From the cell containing the given text, extract its center point as [X, Y] coordinate. 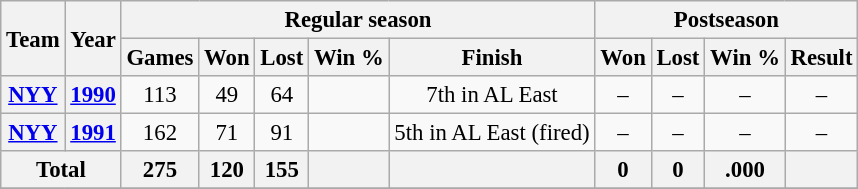
.000 [745, 170]
Year [93, 38]
155 [282, 170]
1991 [93, 133]
Result [822, 58]
Games [160, 58]
113 [160, 95]
120 [227, 170]
Team [33, 38]
Postseason [726, 20]
Regular season [358, 20]
91 [282, 133]
Total [61, 170]
7th in AL East [492, 95]
71 [227, 133]
49 [227, 95]
Finish [492, 58]
64 [282, 95]
5th in AL East (fired) [492, 133]
1990 [93, 95]
162 [160, 133]
275 [160, 170]
